Detect which cell encompasses the target text, then output its [X, Y] center coordinate. 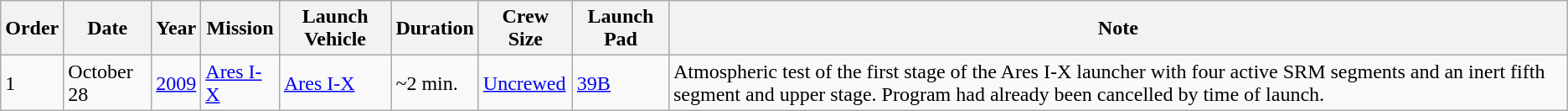
Order [32, 29]
Launch Pad [620, 29]
Note [1117, 29]
October 28 [107, 82]
Duration [435, 29]
~2 min. [435, 82]
2009 [176, 82]
Crew Size [525, 29]
Date [107, 29]
Launch Vehicle [335, 29]
1 [32, 82]
39B [620, 82]
Uncrewed [525, 82]
Year [176, 29]
Mission [240, 29]
